Find where the given text appears and provide that cell's center as [X, Y] coordinate. 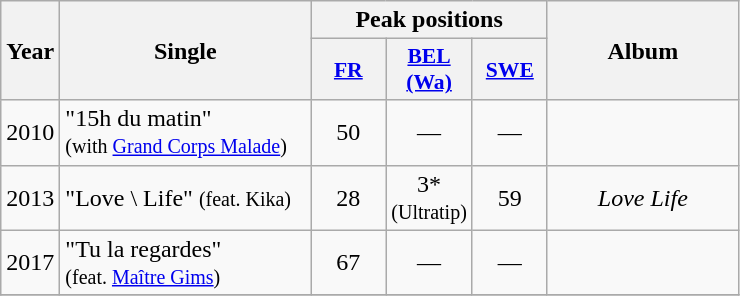
28 [348, 198]
"15h du matin" (with Grand Corps Malade) [186, 132]
2010 [30, 132]
Peak positions [429, 20]
SWE [510, 70]
Album [642, 50]
Single [186, 50]
"Tu la regardes" (feat. Maître Gims) [186, 262]
3*(Ultratip) [430, 198]
BEL (Wa) [430, 70]
2017 [30, 262]
2013 [30, 198]
59 [510, 198]
Year [30, 50]
FR [348, 70]
50 [348, 132]
67 [348, 262]
Love Life [642, 198]
"Love \ Life" (feat. Kika) [186, 198]
